Identify which cell holds the provided text, then report its (X, Y) central coordinate. 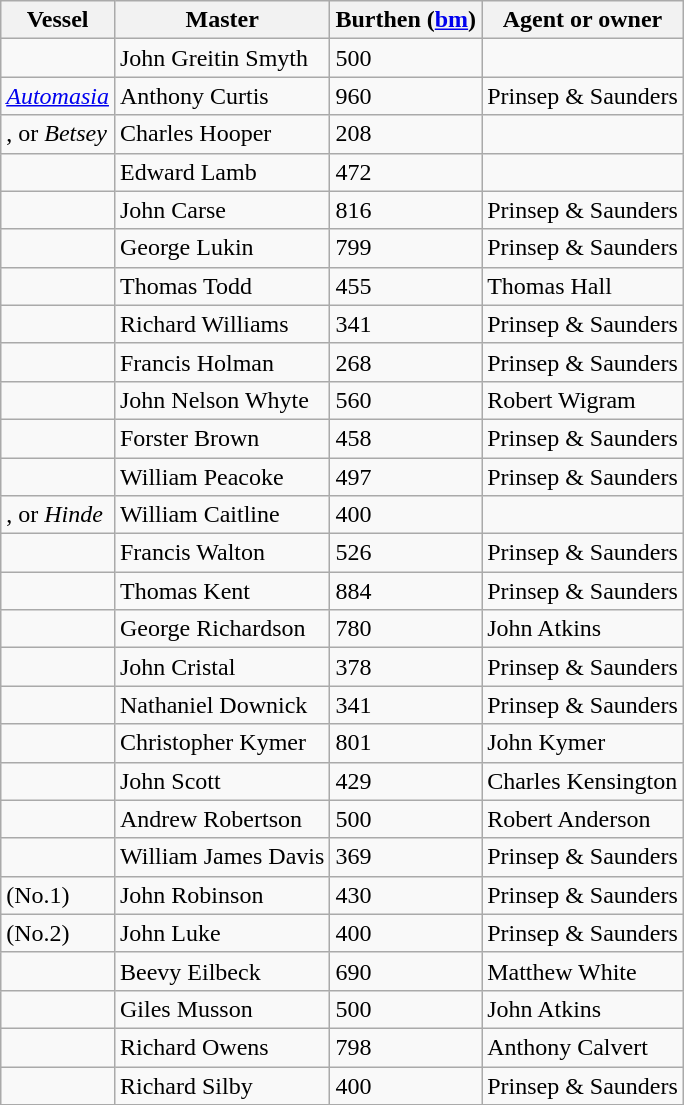
William Peacoke (222, 477)
Edward Lamb (222, 172)
John Cristal (222, 667)
690 (406, 971)
George Lukin (222, 248)
455 (406, 286)
472 (406, 172)
780 (406, 629)
(No.2) (58, 933)
Nathaniel Downick (222, 705)
Burthen (bm) (406, 20)
497 (406, 477)
Charles Hooper (222, 134)
429 (406, 781)
Anthony Curtis (222, 96)
208 (406, 134)
Robert Wigram (583, 400)
Forster Brown (222, 438)
Thomas Hall (583, 286)
Agent or owner (583, 20)
, or Hinde (58, 515)
George Richardson (222, 629)
Automasia (58, 96)
Francis Holman (222, 362)
526 (406, 553)
John Kymer (583, 743)
Andrew Robertson (222, 819)
Thomas Kent (222, 591)
369 (406, 857)
John Robinson (222, 895)
William Caitline (222, 515)
Robert Anderson (583, 819)
(No.1) (58, 895)
378 (406, 667)
799 (406, 248)
Richard Silby (222, 1085)
Beevy Eilbeck (222, 971)
John Nelson Whyte (222, 400)
Charles Kensington (583, 781)
430 (406, 895)
Thomas Todd (222, 286)
, or Betsey (58, 134)
560 (406, 400)
816 (406, 210)
John Greitin Smyth (222, 58)
801 (406, 743)
Vessel (58, 20)
Anthony Calvert (583, 1047)
884 (406, 591)
John Carse (222, 210)
268 (406, 362)
John Luke (222, 933)
458 (406, 438)
Christopher Kymer (222, 743)
Richard Owens (222, 1047)
William James Davis (222, 857)
Master (222, 20)
Giles Musson (222, 1009)
Richard Williams (222, 324)
Francis Walton (222, 553)
Matthew White (583, 971)
John Scott (222, 781)
960 (406, 96)
798 (406, 1047)
